Search for the cell housing the specified text and yield its [x, y] center coordinate. 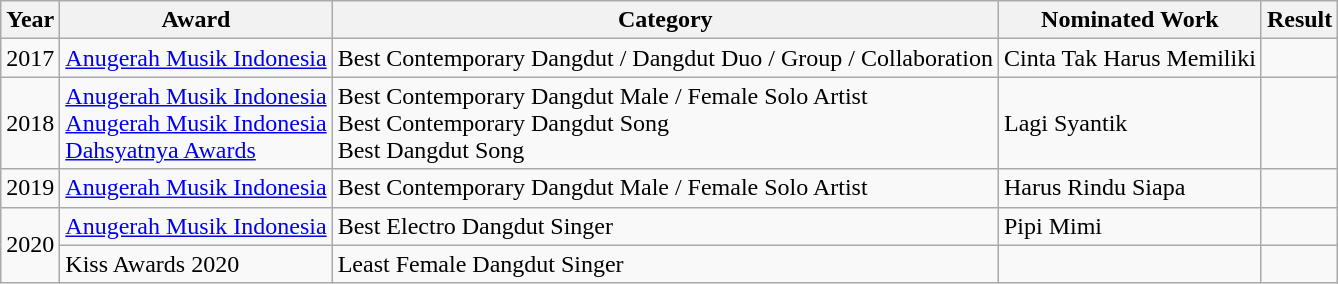
Result [1299, 20]
Best Contemporary Dangdut Male / Female Solo Artist [665, 188]
Category [665, 20]
Best Contemporary Dangdut / Dangdut Duo / Group / Collaboration [665, 58]
Anugerah Musik IndonesiaAnugerah Musik IndonesiaDahsyatnya Awards [196, 123]
Cinta Tak Harus Memiliki [1130, 58]
Kiss Awards 2020 [196, 264]
Award [196, 20]
Pipi Mimi [1130, 226]
Best Contemporary Dangdut Male / Female Solo ArtistBest Contemporary Dangdut SongBest Dangdut Song [665, 123]
2019 [30, 188]
Least Female Dangdut Singer [665, 264]
2018 [30, 123]
Harus Rindu Siapa [1130, 188]
Year [30, 20]
Lagi Syantik [1130, 123]
2017 [30, 58]
Best Electro Dangdut Singer [665, 226]
Nominated Work [1130, 20]
2020 [30, 245]
